Capture the cell that displays the provided text and extract its [X, Y] central coordinate. 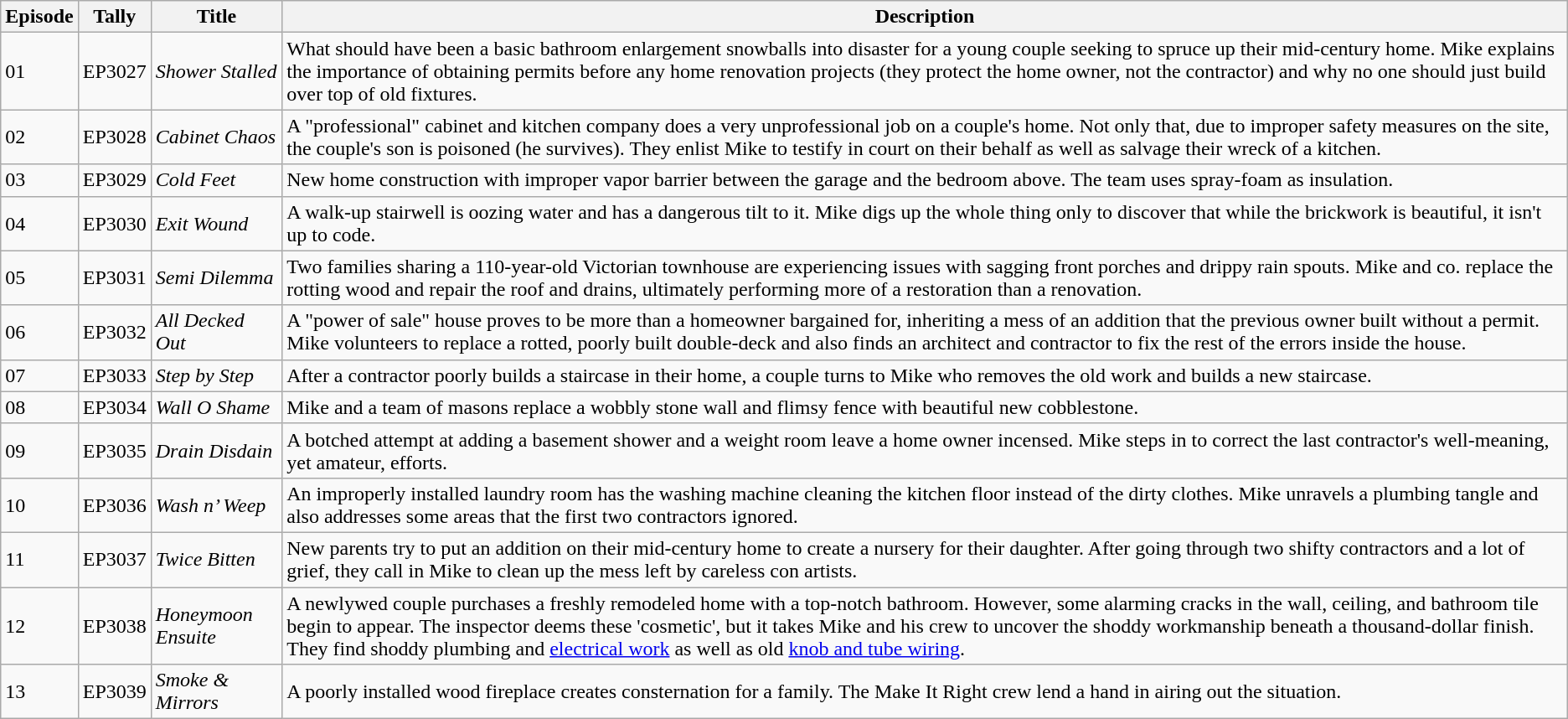
After a contractor poorly builds a staircase in their home, a couple turns to Mike who removes the old work and builds a new staircase. [925, 375]
EP3035 [114, 451]
09 [39, 451]
All Decked Out [216, 332]
01 [39, 71]
EP3033 [114, 375]
03 [39, 180]
Semi Dilemma [216, 278]
EP3027 [114, 71]
12 [39, 625]
Step by Step [216, 375]
05 [39, 278]
04 [39, 223]
Wall O Shame [216, 407]
Episode [39, 17]
EP3028 [114, 137]
Description [925, 17]
Tally [114, 17]
Shower Stalled [216, 71]
EP3036 [114, 504]
Cold Feet [216, 180]
EP3037 [114, 560]
10 [39, 504]
13 [39, 692]
A poorly installed wood fireplace creates consternation for a family. The Make It Right crew lend a hand in airing out the situation. [925, 692]
Honeymoon Ensuite [216, 625]
02 [39, 137]
Exit Wound [216, 223]
EP3031 [114, 278]
Mike and a team of masons replace a wobbly stone wall and flimsy fence with beautiful new cobblestone. [925, 407]
Title [216, 17]
EP3039 [114, 692]
07 [39, 375]
11 [39, 560]
EP3030 [114, 223]
Twice Bitten [216, 560]
EP3038 [114, 625]
06 [39, 332]
EP3034 [114, 407]
New home construction with improper vapor barrier between the garage and the bedroom above. The team uses spray-foam as insulation. [925, 180]
EP3029 [114, 180]
08 [39, 407]
Smoke & Mirrors [216, 692]
Wash n’ Weep [216, 504]
Cabinet Chaos [216, 137]
Drain Disdain [216, 451]
EP3032 [114, 332]
